Locate the cell with the specified text and output its [x, y] center coordinate. 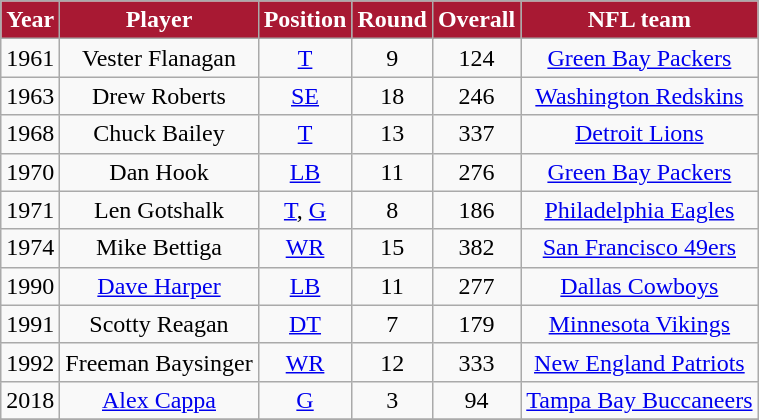
NFL team [640, 20]
1968 [30, 134]
18 [392, 96]
T, G [305, 210]
Dave Harper [159, 286]
Round [392, 20]
Vester Flanagan [159, 58]
New England Patriots [640, 362]
94 [476, 400]
124 [476, 58]
Player [159, 20]
Tampa Bay Buccaneers [640, 400]
SE [305, 96]
Overall [476, 20]
1991 [30, 324]
Philadelphia Eagles [640, 210]
Position [305, 20]
San Francisco 49ers [640, 248]
333 [476, 362]
9 [392, 58]
382 [476, 248]
Freeman Baysinger [159, 362]
Dallas Cowboys [640, 286]
246 [476, 96]
179 [476, 324]
Scotty Reagan [159, 324]
Washington Redskins [640, 96]
Dan Hook [159, 172]
7 [392, 324]
2018 [30, 400]
3 [392, 400]
Detroit Lions [640, 134]
Minnesota Vikings [640, 324]
1992 [30, 362]
Alex Cappa [159, 400]
Chuck Bailey [159, 134]
Len Gotshalk [159, 210]
186 [476, 210]
Year [30, 20]
Drew Roberts [159, 96]
1963 [30, 96]
12 [392, 362]
1974 [30, 248]
1970 [30, 172]
G [305, 400]
Mike Bettiga [159, 248]
1961 [30, 58]
277 [476, 286]
13 [392, 134]
1990 [30, 286]
1971 [30, 210]
DT [305, 324]
276 [476, 172]
337 [476, 134]
8 [392, 210]
15 [392, 248]
